Pinpoint the cell where the given text exists, returning its [x, y] midpoint coordinate. 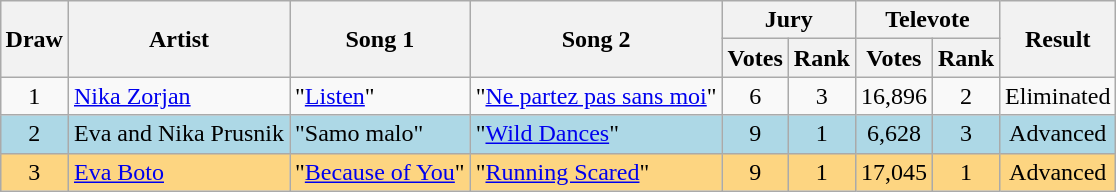
Artist [178, 39]
6 [755, 96]
"Samo malo" [380, 134]
Nika Zorjan [178, 96]
6,628 [894, 134]
16,896 [894, 96]
Jury [788, 20]
"Ne partez pas sans moi" [596, 96]
17,045 [894, 172]
"Listen" [380, 96]
Result [1058, 39]
Song 2 [596, 39]
Eva and Nika Prusnik [178, 134]
Eliminated [1058, 96]
Song 1 [380, 39]
"Running Scared" [596, 172]
"Wild Dances" [596, 134]
"Because of You" [380, 172]
Eva Boto [178, 172]
Draw [34, 39]
Televote [927, 20]
